Extract the [x, y] coordinate from the center of the cell holding the provided text.  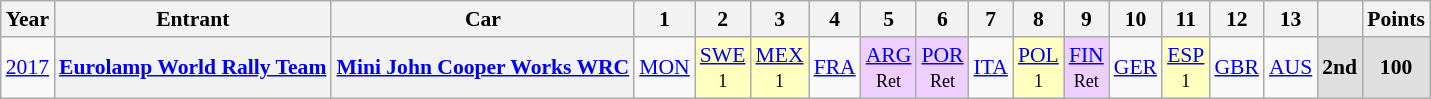
9 [1086, 19]
13 [1290, 19]
MON [664, 68]
7 [991, 19]
PORRet [942, 68]
FINRet [1086, 68]
Eurolamp World Rally Team [192, 68]
Year [28, 19]
12 [1236, 19]
ESP1 [1186, 68]
4 [835, 19]
POL1 [1038, 68]
2nd [1340, 68]
Points [1396, 19]
100 [1396, 68]
ARGRet [889, 68]
5 [889, 19]
GER [1136, 68]
6 [942, 19]
MEX1 [779, 68]
10 [1136, 19]
3 [779, 19]
Mini John Cooper Works WRC [482, 68]
11 [1186, 19]
ITA [991, 68]
FRA [835, 68]
1 [664, 19]
Entrant [192, 19]
Car [482, 19]
2 [723, 19]
SWE1 [723, 68]
8 [1038, 19]
2017 [28, 68]
GBR [1236, 68]
AUS [1290, 68]
